Determine the [X, Y] coordinate at the center of the cell enclosing the given text.  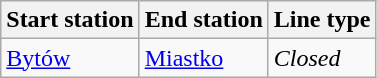
Closed [322, 58]
End station [204, 20]
Miastko [204, 58]
Bytów [70, 58]
Line type [322, 20]
Start station [70, 20]
